Find where the given text appears and provide that cell's center as (X, Y) coordinate. 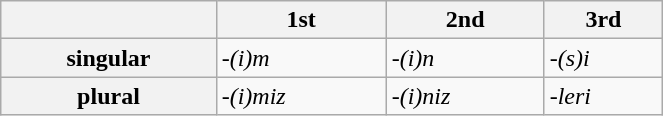
-(s)i (604, 58)
-(i)miz (301, 96)
singular (108, 58)
-(i)n (465, 58)
2nd (465, 20)
-leri (604, 96)
-(i)niz (465, 96)
1st (301, 20)
plural (108, 96)
3rd (604, 20)
-(i)m (301, 58)
